For the text-containing cell, return its midpoint in [x, y] coordinate format. 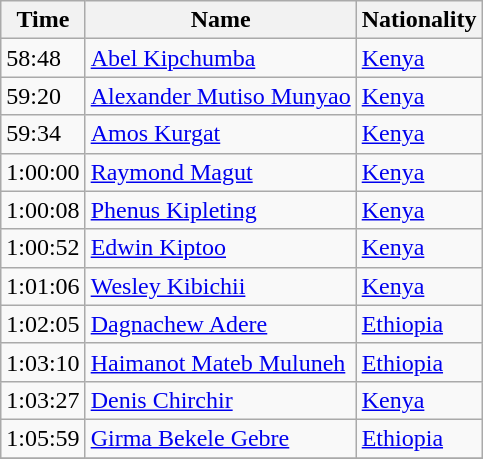
Name [220, 20]
Girma Bekele Gebre [220, 438]
1:00:52 [43, 248]
Nationality [419, 20]
Phenus Kipleting [220, 210]
Raymond Magut [220, 172]
1:02:05 [43, 324]
59:34 [43, 134]
Time [43, 20]
1:01:06 [43, 286]
Amos Kurgat [220, 134]
Dagnachew Adere [220, 324]
Edwin Kiptoo [220, 248]
Abel Kipchumba [220, 58]
59:20 [43, 96]
58:48 [43, 58]
1:00:00 [43, 172]
Alexander Mutiso Munyao [220, 96]
1:03:10 [43, 362]
1:00:08 [43, 210]
1:03:27 [43, 400]
1:05:59 [43, 438]
Denis Chirchir [220, 400]
Wesley Kibichii [220, 286]
Haimanot Mateb Muluneh [220, 362]
